Determine the (x, y) coordinate at the center of the cell enclosing the given text.  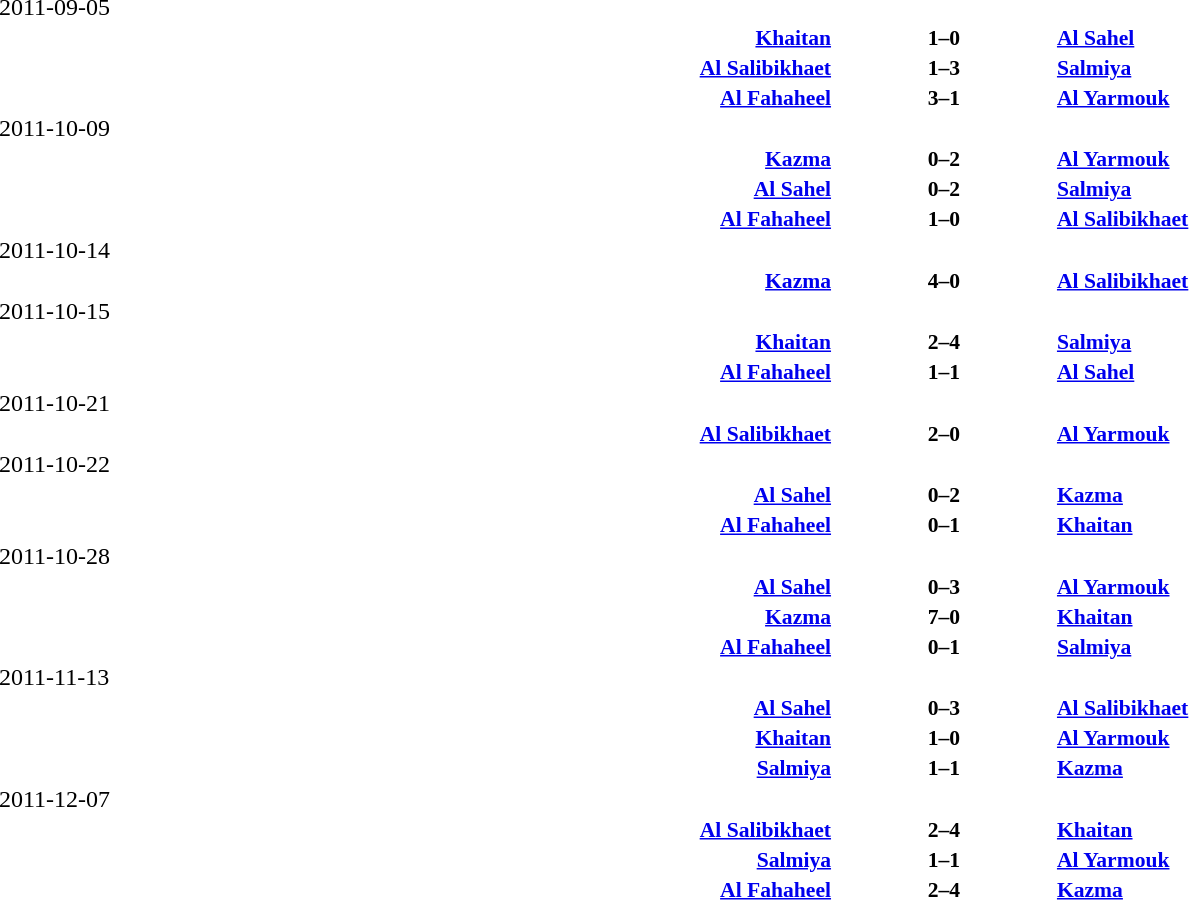
2–0 (944, 434)
1–3 (944, 68)
3–1 (944, 98)
7–0 (944, 616)
4–0 (944, 280)
